Capture the cell that displays the provided text and extract its (x, y) central coordinate. 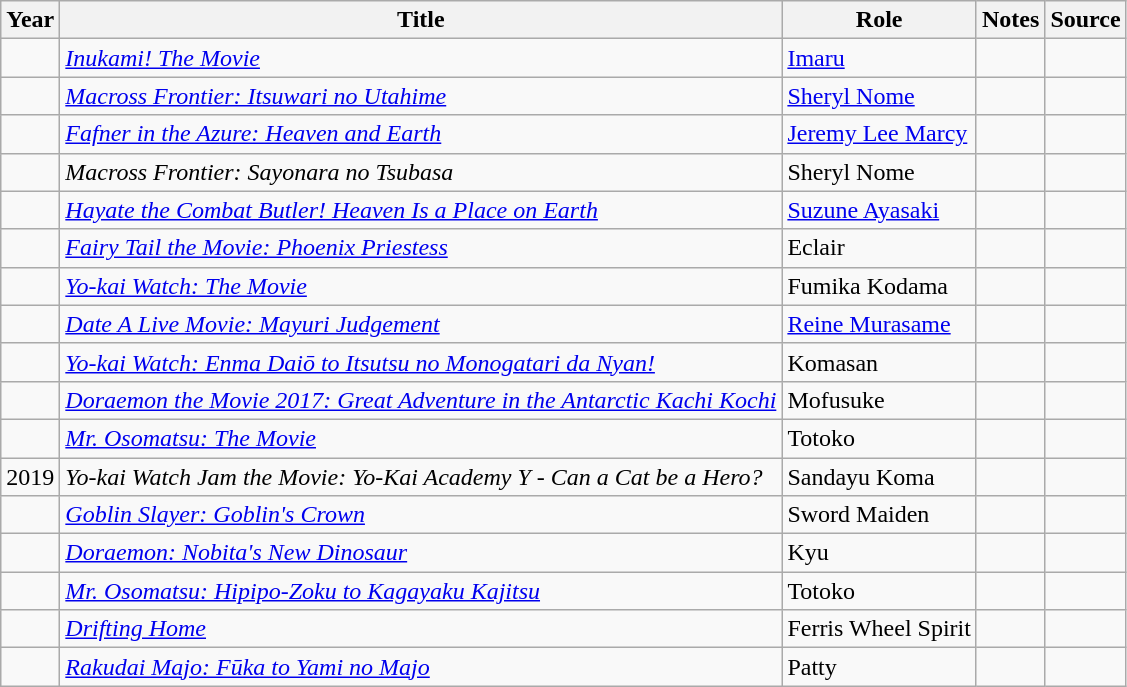
Macross Frontier: Sayonara no Tsubasa (421, 172)
Doraemon the Movie 2017: Great Adventure in the Antarctic Kachi Kochi (421, 400)
Ferris Wheel Spirit (880, 629)
Jeremy Lee Marcy (880, 134)
Title (421, 20)
Sword Maiden (880, 515)
Date A Live Movie: Mayuri Judgement (421, 324)
Source (1086, 20)
Year (30, 20)
Rakudai Majo: Fūka to Yami no Majo (421, 667)
Kyu (880, 553)
Fumika Kodama (880, 286)
Yo-kai Watch: The Movie (421, 286)
Komasan (880, 362)
Drifting Home (421, 629)
Doraemon: Nobita's New Dinosaur (421, 553)
Role (880, 20)
Reine Murasame (880, 324)
Patty (880, 667)
Imaru (880, 58)
Hayate the Combat Butler! Heaven Is a Place on Earth (421, 210)
Fafner in the Azure: Heaven and Earth (421, 134)
Goblin Slayer: Goblin's Crown (421, 515)
Mr. Osomatsu: Hipipo-Zoku to Kagayaku Kajitsu (421, 591)
Notes (1010, 20)
Suzune Ayasaki (880, 210)
2019 (30, 477)
Yo-kai Watch: Enma Daiō to Itsutsu no Monogatari da Nyan! (421, 362)
Fairy Tail the Movie: Phoenix Priestess (421, 248)
Macross Frontier: Itsuwari no Utahime (421, 96)
Sandayu Koma (880, 477)
Inukami! The Movie (421, 58)
Eclair (880, 248)
Mofusuke (880, 400)
Mr. Osomatsu: The Movie (421, 438)
Yo-kai Watch Jam the Movie: Yo-Kai Academy Y - Can a Cat be a Hero? (421, 477)
